From the cell containing the given text, extract its center point as [x, y] coordinate. 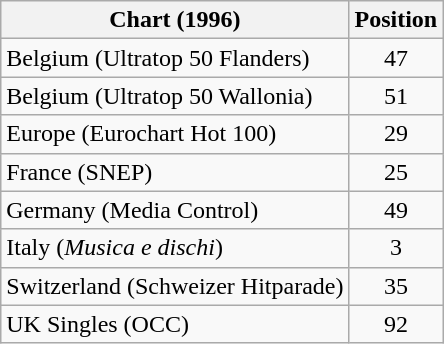
35 [396, 286]
Chart (1996) [175, 20]
Position [396, 20]
Belgium (Ultratop 50 Flanders) [175, 58]
France (SNEP) [175, 172]
UK Singles (OCC) [175, 324]
Germany (Media Control) [175, 210]
49 [396, 210]
51 [396, 96]
3 [396, 248]
Europe (Eurochart Hot 100) [175, 134]
Italy (Musica e dischi) [175, 248]
47 [396, 58]
92 [396, 324]
29 [396, 134]
25 [396, 172]
Belgium (Ultratop 50 Wallonia) [175, 96]
Switzerland (Schweizer Hitparade) [175, 286]
